Output the [x, y] coordinate of the center of the cell containing the given text.  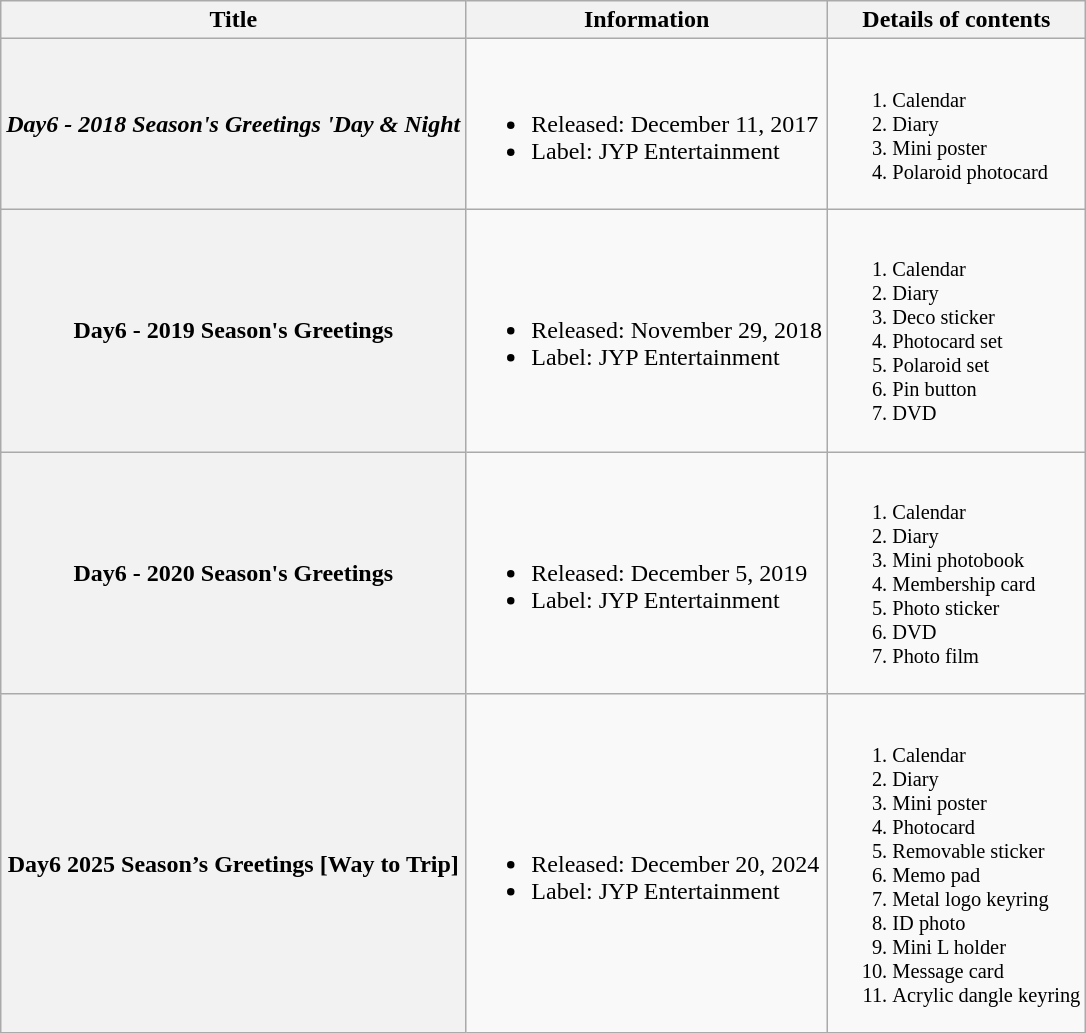
Day6 - 2019 Season's Greetings [234, 330]
CalendarDiaryMini photobookMembership cardPhoto stickerDVDPhoto film [956, 573]
Title [234, 20]
Information [647, 20]
CalendarDiaryDeco stickerPhotocard setPolaroid setPin buttonDVD [956, 330]
Released: December 11, 2017Label: JYP Entertainment [647, 124]
Day6 - 2020 Season's Greetings [234, 573]
Released: November 29, 2018Label: JYP Entertainment [647, 330]
Day6 - 2018 Season's Greetings 'Day & Night [234, 124]
Released: December 20, 2024Label: JYP Entertainment [647, 863]
CalendarDiaryMini posterPolaroid photocard [956, 124]
Details of contents [956, 20]
Released: December 5, 2019Label: JYP Entertainment [647, 573]
CalendarDiaryMini posterPhotocardRemovable stickerMemo padMetal logo keyringID photoMini L holderMessage cardAcrylic dangle keyring [956, 863]
Day6 2025 Season’s Greetings [Way to Trip] [234, 863]
